Find where the given text appears and provide that cell's center as (X, Y) coordinate. 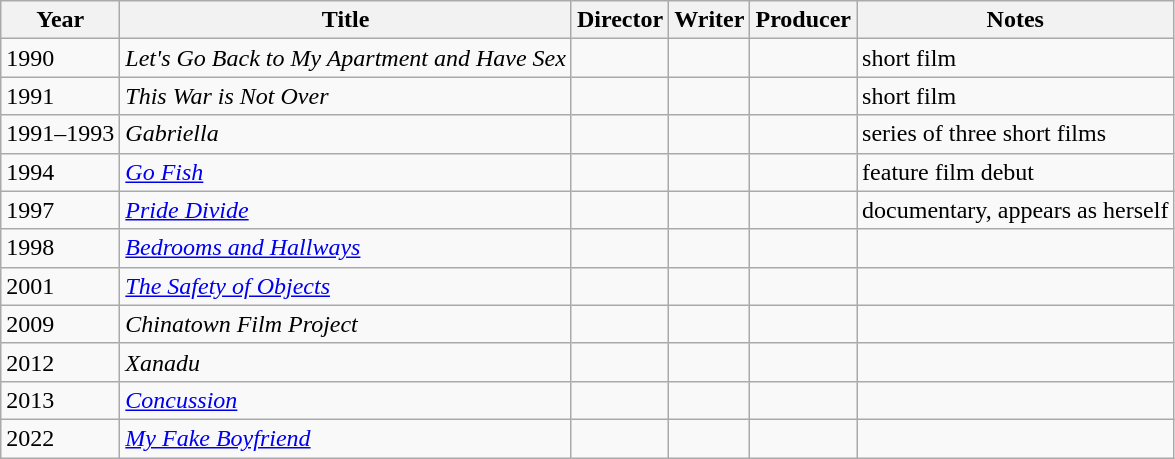
1998 (60, 248)
Producer (804, 20)
Notes (1016, 20)
Let's Go Back to My Apartment and Have Sex (346, 58)
Writer (710, 20)
Xanadu (346, 362)
My Fake Boyfriend (346, 438)
2022 (60, 438)
series of three short films (1016, 134)
Director (620, 20)
Chinatown Film Project (346, 324)
2012 (60, 362)
The Safety of Objects (346, 286)
feature film debut (1016, 172)
documentary, appears as herself (1016, 210)
Go Fish (346, 172)
Concussion (346, 400)
2001 (60, 286)
1997 (60, 210)
1991 (60, 96)
Year (60, 20)
Title (346, 20)
Bedrooms and Hallways (346, 248)
Pride Divide (346, 210)
1990 (60, 58)
1991–1993 (60, 134)
This War is Not Over (346, 96)
Gabriella (346, 134)
2009 (60, 324)
1994 (60, 172)
2013 (60, 400)
